Return the [x, y] coordinate for the center point of the cell that contains the specified text.  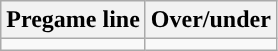
Pregame line [74, 20]
Over/under [210, 20]
